Provide the (x, y) coordinate of the cell's center where the given text is located.  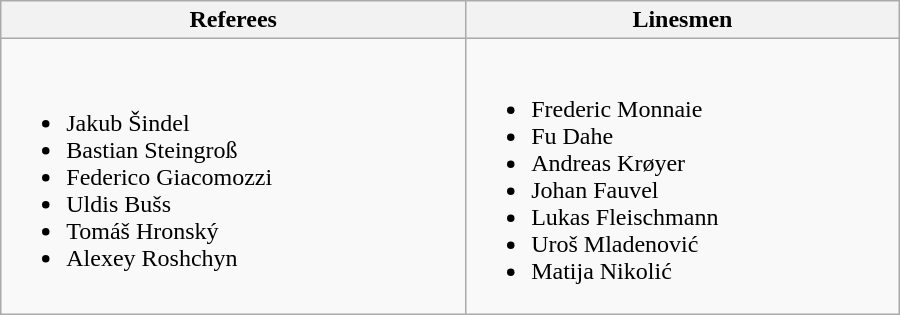
Linesmen (683, 20)
Frederic Monnaie Fu Dahe Andreas Krøyer Johan Fauvel Lukas Fleischmann Uroš Mladenović Matija Nikolić (683, 176)
Jakub Šindel Bastian Steingroß Federico Giacomozzi Uldis Bušs Tomáš Hronský Alexey Roshchyn (234, 176)
Referees (234, 20)
